Detect which cell encompasses the target text, then output its (x, y) center coordinate. 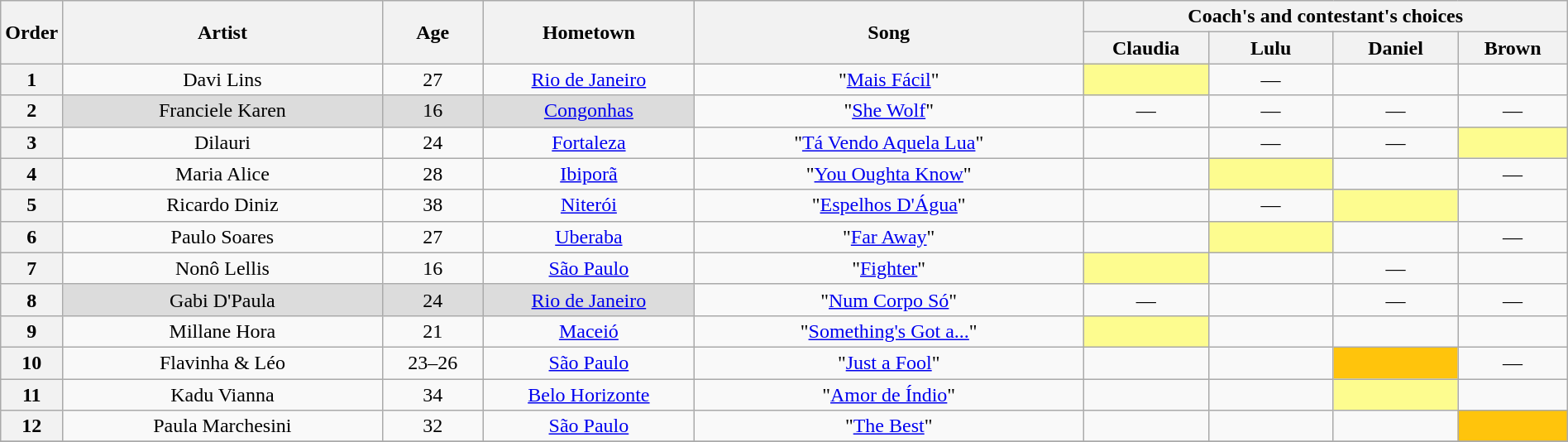
21 (433, 331)
Fortaleza (589, 142)
Davi Lins (222, 79)
"Amor de Índio" (888, 395)
Franciele Karen (222, 111)
Uberaba (589, 237)
12 (31, 426)
"Far Away" (888, 237)
Brown (1513, 48)
Daniel (1396, 48)
Flavinha & Léo (222, 363)
Hometown (589, 32)
28 (433, 174)
38 (433, 205)
23–26 (433, 363)
11 (31, 395)
Kadu Vianna (222, 395)
"Something's Got a..." (888, 331)
Coach's and contestant's choices (1325, 17)
3 (31, 142)
Gabi D'Paula (222, 300)
Artist (222, 32)
"Tá Vendo Aquela Lua" (888, 142)
Maceió (589, 331)
Maria Alice (222, 174)
7 (31, 268)
"Num Corpo Só" (888, 300)
"You Oughta Know" (888, 174)
Dilauri (222, 142)
Congonhas (589, 111)
Claudia (1146, 48)
34 (433, 395)
9 (31, 331)
Ibiporã (589, 174)
8 (31, 300)
Ricardo Diniz (222, 205)
"Fighter" (888, 268)
"Just a Fool" (888, 363)
"The Best" (888, 426)
32 (433, 426)
Paula Marchesini (222, 426)
Millane Hora (222, 331)
"She Wolf" (888, 111)
Paulo Soares (222, 237)
Order (31, 32)
1 (31, 79)
Lulu (1270, 48)
"Espelhos D'Água" (888, 205)
Nonô Lellis (222, 268)
5 (31, 205)
"Mais Fácil" (888, 79)
Age (433, 32)
Niterói (589, 205)
10 (31, 363)
6 (31, 237)
4 (31, 174)
Song (888, 32)
2 (31, 111)
Belo Horizonte (589, 395)
